Provide the [x, y] coordinate of the cell's center where the given text is located.  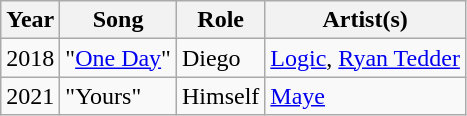
"One Day" [118, 58]
Artist(s) [366, 20]
2018 [30, 58]
Logic, Ryan Tedder [366, 58]
"Yours" [118, 96]
2021 [30, 96]
Diego [220, 58]
Role [220, 20]
Himself [220, 96]
Song [118, 20]
Year [30, 20]
Maye [366, 96]
